Return [x, y] of the center of cell containing provided text 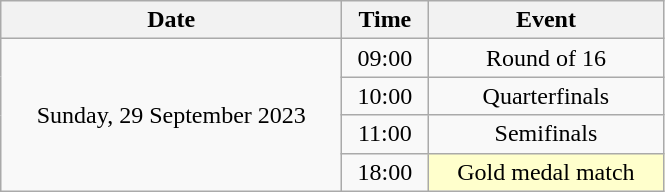
18:00 [385, 172]
Gold medal match [546, 172]
Sunday, 29 September 2023 [172, 115]
Quarterfinals [546, 96]
Time [385, 20]
10:00 [385, 96]
Event [546, 20]
Date [172, 20]
11:00 [385, 134]
Semifinals [546, 134]
09:00 [385, 58]
Round of 16 [546, 58]
